Determine the (X, Y) coordinate at the center of the cell enclosing the given text.  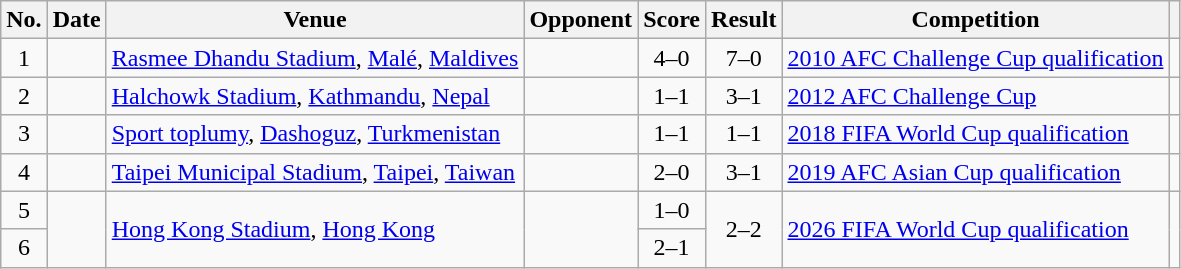
Date (76, 20)
6 (24, 248)
2012 AFC Challenge Cup (976, 96)
7–0 (744, 58)
2–1 (672, 248)
No. (24, 20)
Competition (976, 20)
2010 AFC Challenge Cup qualification (976, 58)
2–0 (672, 172)
1–0 (672, 210)
Opponent (581, 20)
Taipei Municipal Stadium, Taipei, Taiwan (315, 172)
2018 FIFA World Cup qualification (976, 134)
1 (24, 58)
Venue (315, 20)
Score (672, 20)
Rasmee Dhandu Stadium, Malé, Maldives (315, 58)
3 (24, 134)
2026 FIFA World Cup qualification (976, 229)
4–0 (672, 58)
2 (24, 96)
Halchowk Stadium, Kathmandu, Nepal (315, 96)
5 (24, 210)
4 (24, 172)
2–2 (744, 229)
Result (744, 20)
Hong Kong Stadium, Hong Kong (315, 229)
2019 AFC Asian Cup qualification (976, 172)
Sport toplumy, Dashoguz, Turkmenistan (315, 134)
